Extract the (x, y) coordinate from the center of the cell holding the provided text.  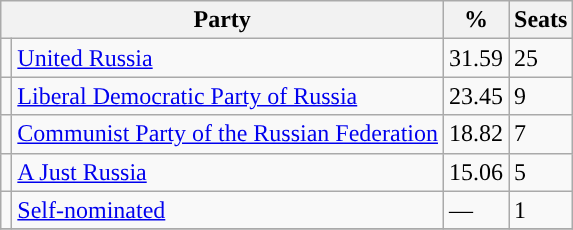
1 (541, 210)
Self-nominated (228, 210)
Liberal Democratic Party of Russia (228, 96)
Seats (541, 20)
Party (222, 20)
— (476, 210)
9 (541, 96)
7 (541, 134)
Communist Party of the Russian Federation (228, 134)
23.45 (476, 96)
15.06 (476, 172)
United Russia (228, 58)
% (476, 20)
31.59 (476, 58)
18.82 (476, 134)
25 (541, 58)
A Just Russia (228, 172)
5 (541, 172)
